Capture the cell that displays the provided text and extract its [X, Y] central coordinate. 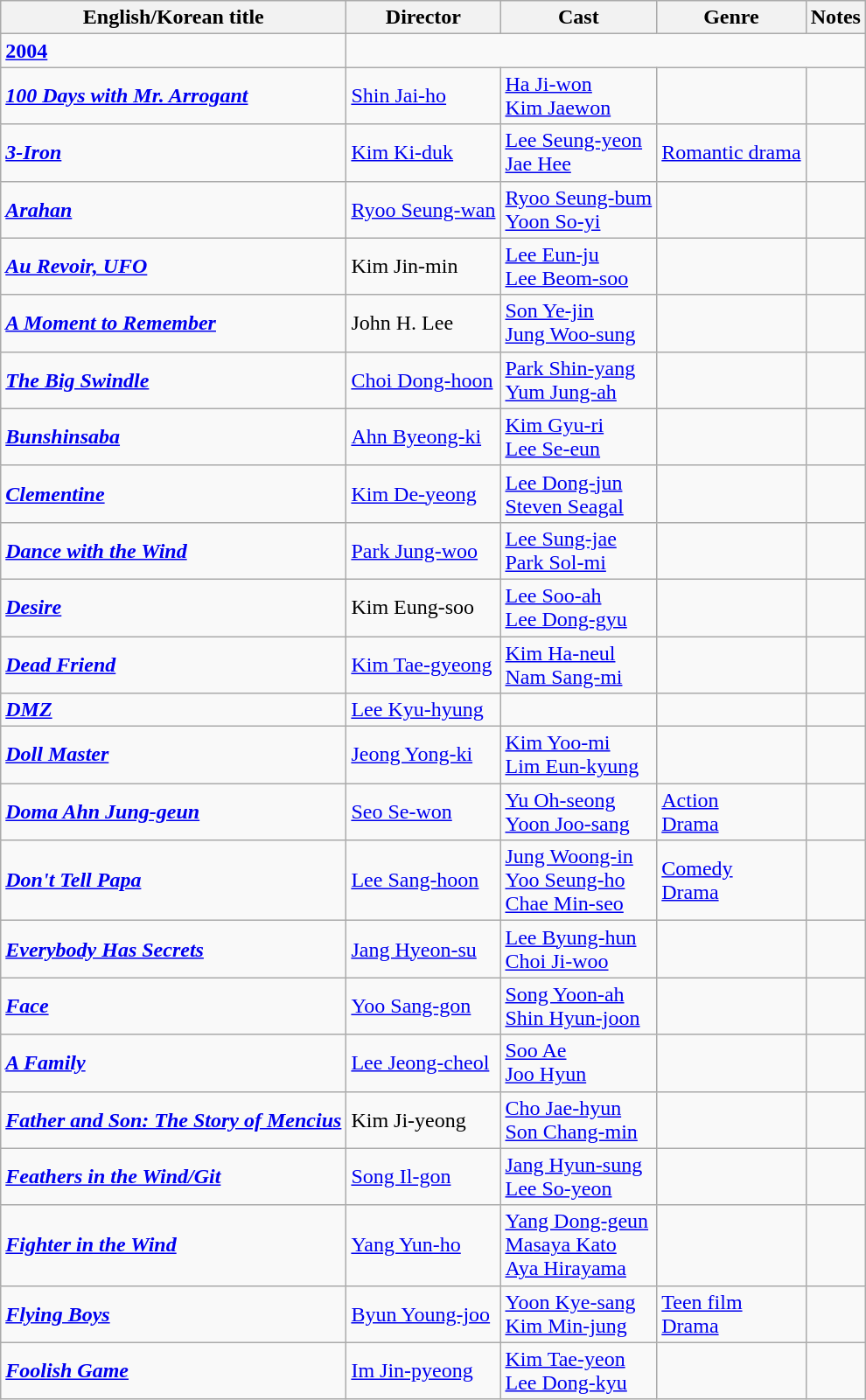
Shin Jai-ho [423, 96]
Au Revoir, UFO [173, 266]
Lee Kyu-hyung [423, 710]
Yang Yun-ho [423, 1245]
Ryoo Seung-bumYoon So-yi [579, 210]
Im Jin-pyeong [423, 1371]
Face [173, 1006]
Cho Jae-hyunSon Chang-min [579, 1119]
Arahan [173, 210]
Kim Ji-yeong [423, 1119]
Seo Se-won [423, 811]
Foolish Game [173, 1371]
Song Yoon-ahShin Hyun-joon [579, 1006]
Park Jung-woo [423, 551]
Son Ye-jinJung Woo-sung [579, 324]
Park Shin-yangYum Jung-ah [579, 380]
Lee Eun-juLee Beom-soo [579, 266]
Yang Dong-geunMasaya KatoAya Hirayama [579, 1245]
Lee Byung-hunChoi Ji-woo [579, 950]
Clementine [173, 493]
Feathers in the Wind/Git [173, 1177]
Soo AeJoo Hyun [579, 1063]
Genre [731, 17]
Flying Boys [173, 1313]
English/Korean title [173, 17]
A Family [173, 1063]
Ha Ji-wonKim Jaewon [579, 96]
Jang Hyun-sungLee So-yeon [579, 1177]
Doll Master [173, 756]
A Moment to Remember [173, 324]
The Big Swindle [173, 380]
John H. Lee [423, 324]
Doma Ahn Jung-geun [173, 811]
Song Il-gon [423, 1177]
Kim Eung-soo [423, 607]
ActionDrama [731, 811]
Bunshinsaba [173, 437]
Lee Seung-yeonJae Hee [579, 152]
Kim Ha-neulNam Sang-mi [579, 665]
Kim Tae-gyeong [423, 665]
Jung Woong-inYoo Seung-hoChae Min-seo [579, 881]
Cast [579, 17]
Yoo Sang-gon [423, 1006]
Lee Sung-jaePark Sol-mi [579, 551]
Lee Jeong-cheol [423, 1063]
Dance with the Wind [173, 551]
Don't Tell Papa [173, 881]
Lee Soo-ahLee Dong-gyu [579, 607]
Jang Hyeon-su [423, 950]
Yu Oh-seongYoon Joo-sang [579, 811]
Dead Friend [173, 665]
Yoon Kye-sangKim Min-jung [579, 1313]
Lee Dong-junSteven Seagal [579, 493]
Father and Son: The Story of Mencius [173, 1119]
ComedyDrama [731, 881]
Ryoo Seung-wan [423, 210]
Everybody Has Secrets [173, 950]
100 Days with Mr. Arrogant [173, 96]
DMZ [173, 710]
Kim Tae-yeonLee Dong-kyu [579, 1371]
Fighter in the Wind [173, 1245]
Choi Dong-hoon [423, 380]
Kim Ki-duk [423, 152]
Kim Yoo-miLim Eun-kyung [579, 756]
Lee Sang-hoon [423, 881]
Romantic drama [731, 152]
3-Iron [173, 152]
Jeong Yong-ki [423, 756]
Byun Young-joo [423, 1313]
Kim Gyu-riLee Se-eun [579, 437]
Notes [835, 17]
Director [423, 17]
Kim De-yeong [423, 493]
Ahn Byeong-ki [423, 437]
Desire [173, 607]
2004 [173, 51]
Kim Jin-min [423, 266]
Teen filmDrama [731, 1313]
